Return (x, y) of the center of cell containing provided text 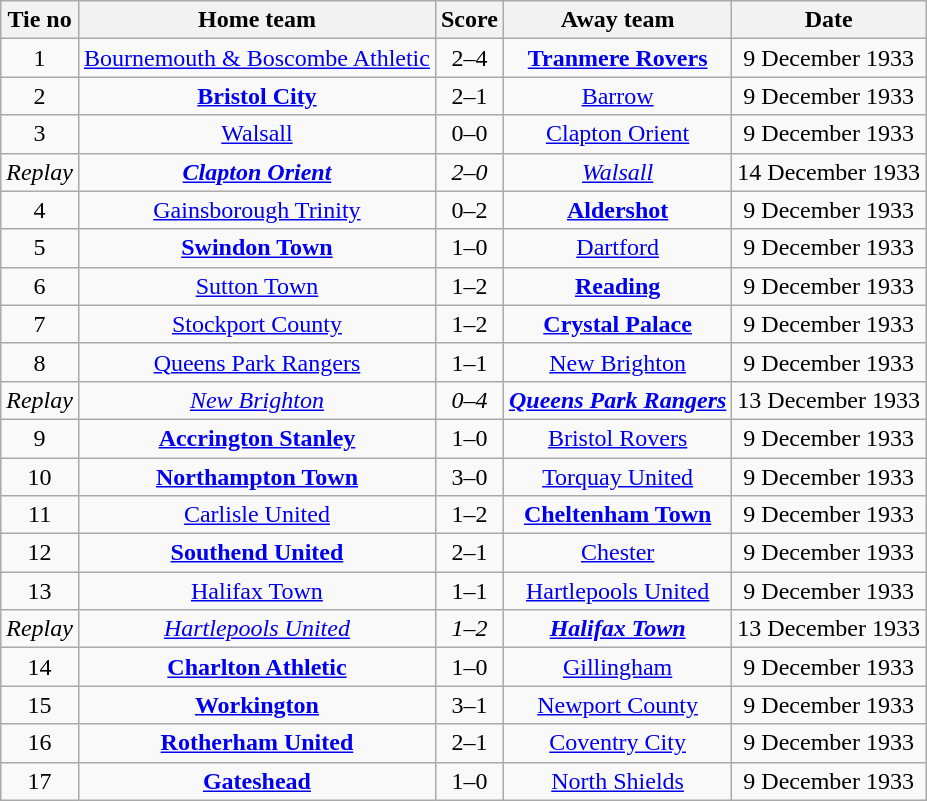
6 (40, 286)
Date (829, 20)
Newport County (617, 705)
0–4 (469, 400)
0–0 (469, 134)
Reading (617, 286)
Gainsborough Trinity (256, 210)
2–0 (469, 172)
Stockport County (256, 324)
Torquay United (617, 477)
Coventry City (617, 743)
Barrow (617, 96)
Bournemouth & Boscombe Athletic (256, 58)
Bristol Rovers (617, 438)
Tie no (40, 20)
4 (40, 210)
Carlisle United (256, 515)
Workington (256, 705)
Gillingham (617, 667)
Southend United (256, 553)
Gateshead (256, 781)
3 (40, 134)
Tranmere Rovers (617, 58)
13 (40, 591)
3–0 (469, 477)
Charlton Athletic (256, 667)
North Shields (617, 781)
Swindon Town (256, 248)
17 (40, 781)
14 December 1933 (829, 172)
5 (40, 248)
Aldershot (617, 210)
7 (40, 324)
Score (469, 20)
Sutton Town (256, 286)
16 (40, 743)
12 (40, 553)
11 (40, 515)
3–1 (469, 705)
Cheltenham Town (617, 515)
10 (40, 477)
Crystal Palace (617, 324)
Bristol City (256, 96)
2 (40, 96)
14 (40, 667)
Chester (617, 553)
1 (40, 58)
Northampton Town (256, 477)
9 (40, 438)
Accrington Stanley (256, 438)
15 (40, 705)
2–4 (469, 58)
Home team (256, 20)
0–2 (469, 210)
Rotherham United (256, 743)
Away team (617, 20)
Dartford (617, 248)
8 (40, 362)
